Output the (X, Y) coordinate of the center of the cell containing the given text.  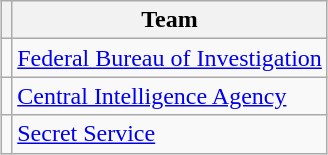
Secret Service (170, 134)
Central Intelligence Agency (170, 96)
Team (170, 20)
Federal Bureau of Investigation (170, 58)
